Scan for the cell matching the given text and deliver its (X, Y) coordinate at center. 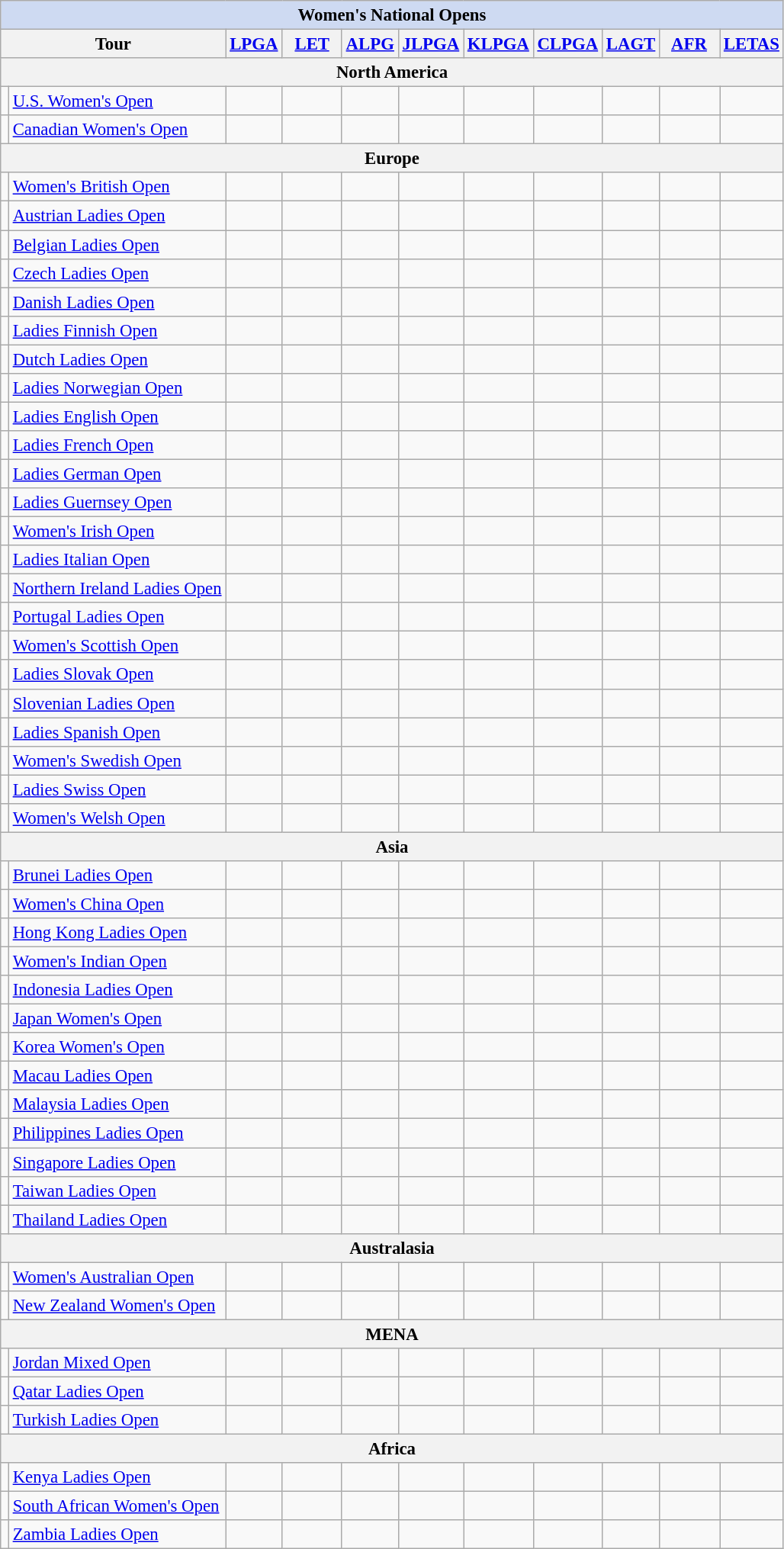
Philippines Ladies Open (117, 1133)
CLPGA (567, 44)
Danish Ladies Open (117, 302)
Japan Women's Open (117, 1019)
LAGT (630, 44)
AFR (689, 44)
Ladies Slovak Open (117, 675)
Women's National Opens (392, 15)
Asia (392, 847)
Taiwan Ladies Open (117, 1191)
Indonesia Ladies Open (117, 990)
Malaysia Ladies Open (117, 1105)
LET (313, 44)
Canadian Women's Open (117, 130)
New Zealand Women's Open (117, 1306)
Brunei Ladies Open (117, 876)
Dutch Ladies Open (117, 359)
Ladies Spanish Open (117, 732)
LPGA (254, 44)
Women's Irish Open (117, 532)
Women's Welsh Open (117, 818)
Hong Kong Ladies Open (117, 933)
Singapore Ladies Open (117, 1162)
Slovenian Ladies Open (117, 703)
Ladies Finnish Open (117, 330)
Africa (392, 1449)
Ladies Norwegian Open (117, 388)
North America (392, 72)
Ladies French Open (117, 445)
Kenya Ladies Open (117, 1477)
ALPG (370, 44)
Thailand Ladies Open (117, 1220)
Zambia Ladies Open (117, 1535)
Ladies English Open (117, 416)
Belgian Ladies Open (117, 245)
Qatar Ladies Open (117, 1391)
Women's Scottish Open (117, 646)
Macau Ladies Open (117, 1076)
Women's British Open (117, 187)
Austrian Ladies Open (117, 216)
South African Women's Open (117, 1506)
MENA (392, 1334)
JLPGA (430, 44)
Jordan Mixed Open (117, 1363)
U.S. Women's Open (117, 101)
Women's China Open (117, 904)
Turkish Ladies Open (117, 1420)
Czech Ladies Open (117, 273)
Women's Indian Open (117, 962)
LETAS (752, 44)
Tour (113, 44)
Ladies Swiss Open (117, 789)
Portugal Ladies Open (117, 617)
Europe (392, 159)
Women's Australian Open (117, 1277)
Korea Women's Open (117, 1047)
Ladies Italian Open (117, 560)
Ladies Guernsey Open (117, 503)
Ladies German Open (117, 474)
Australasia (392, 1248)
Northern Ireland Ladies Open (117, 589)
Women's Swedish Open (117, 760)
KLPGA (499, 44)
